Scan for the cell matching the given text and deliver its [x, y] coordinate at center. 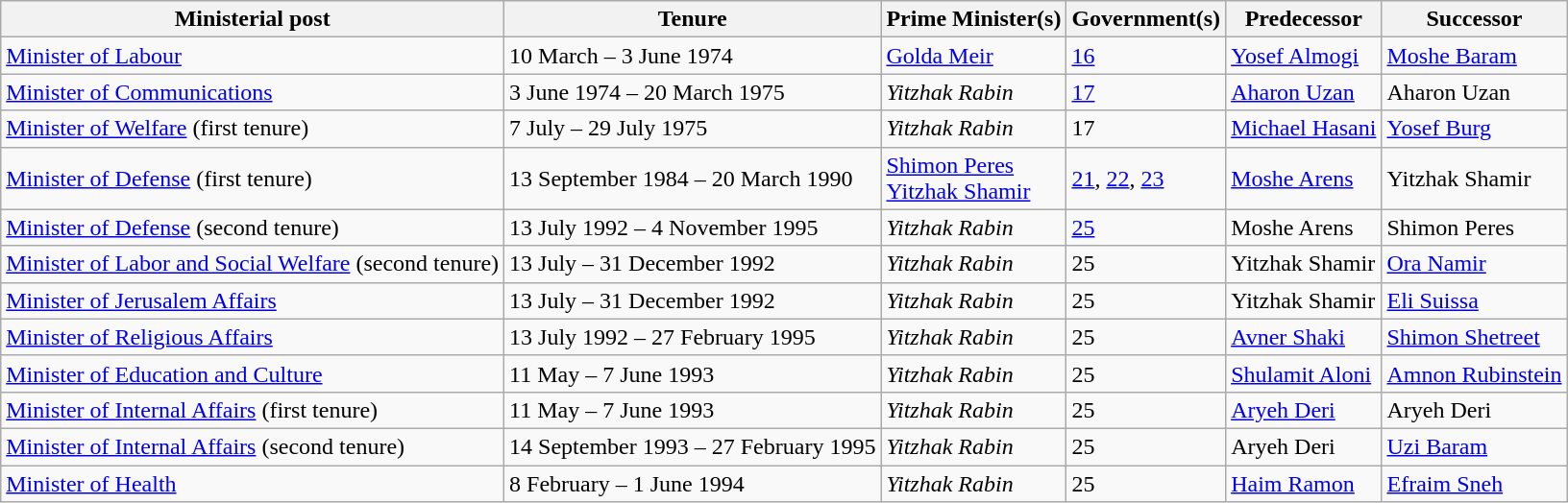
16 [1146, 56]
Shimon Shetreet [1474, 337]
Ora Namir [1474, 264]
Shulamit Aloni [1304, 373]
Minister of Welfare (first tenure) [253, 129]
Golda Meir [974, 56]
Minister of Labor and Social Welfare (second tenure) [253, 264]
Minister of Jerusalem Affairs [253, 300]
14 September 1993 – 27 February 1995 [693, 446]
Minister of Communications [253, 92]
Moshe Baram [1474, 56]
Minister of Education and Culture [253, 373]
Haim Ramon [1304, 483]
Yosef Almogi [1304, 56]
Minister of Internal Affairs (second tenure) [253, 446]
Minister of Defense (second tenure) [253, 228]
10 March – 3 June 1974 [693, 56]
8 February – 1 June 1994 [693, 483]
Minister of Internal Affairs (first tenure) [253, 410]
3 June 1974 – 20 March 1975 [693, 92]
Shimon Peres Yitzhak Shamir [974, 179]
Successor [1474, 19]
21, 22, 23 [1146, 179]
13 July 1992 – 27 February 1995 [693, 337]
Minister of Labour [253, 56]
Minister of Health [253, 483]
Eli Suissa [1474, 300]
Predecessor [1304, 19]
13 September 1984 – 20 March 1990 [693, 179]
7 July – 29 July 1975 [693, 129]
Yosef Burg [1474, 129]
Minister of Religious Affairs [253, 337]
Government(s) [1146, 19]
Uzi Baram [1474, 446]
Avner Shaki [1304, 337]
Ministerial post [253, 19]
13 July 1992 – 4 November 1995 [693, 228]
Amnon Rubinstein [1474, 373]
Shimon Peres [1474, 228]
Efraim Sneh [1474, 483]
Minister of Defense (first tenure) [253, 179]
Prime Minister(s) [974, 19]
Michael Hasani [1304, 129]
Tenure [693, 19]
